Extract the [x, y] coordinate from the center of the cell holding the provided text.  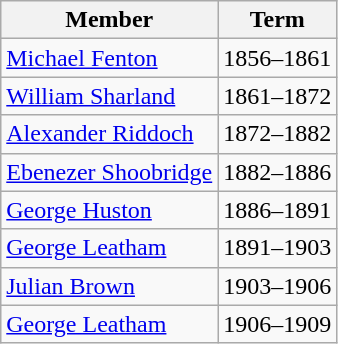
1903–1906 [278, 286]
1882–1886 [278, 172]
Julian Brown [110, 286]
Michael Fenton [110, 58]
1886–1891 [278, 210]
Alexander Riddoch [110, 134]
George Huston [110, 210]
1861–1872 [278, 96]
Term [278, 20]
1891–1903 [278, 248]
1906–1909 [278, 324]
Member [110, 20]
Ebenezer Shoobridge [110, 172]
1856–1861 [278, 58]
William Sharland [110, 96]
1872–1882 [278, 134]
